Return (x, y) of the center of cell containing provided text 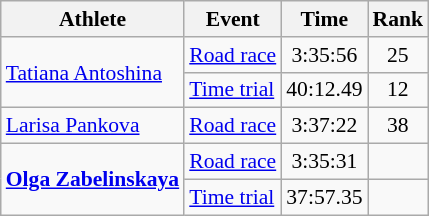
3:37:22 (324, 126)
Event (232, 19)
12 (398, 90)
37:57.35 (324, 197)
Rank (398, 19)
Time (324, 19)
25 (398, 55)
Larisa Pankova (92, 126)
Athlete (92, 19)
3:35:56 (324, 55)
3:35:31 (324, 162)
38 (398, 126)
Tatiana Antoshina (92, 72)
40:12.49 (324, 90)
Olga Zabelinskaya (92, 180)
